Locate the cell with the specified text and output its (X, Y) center coordinate. 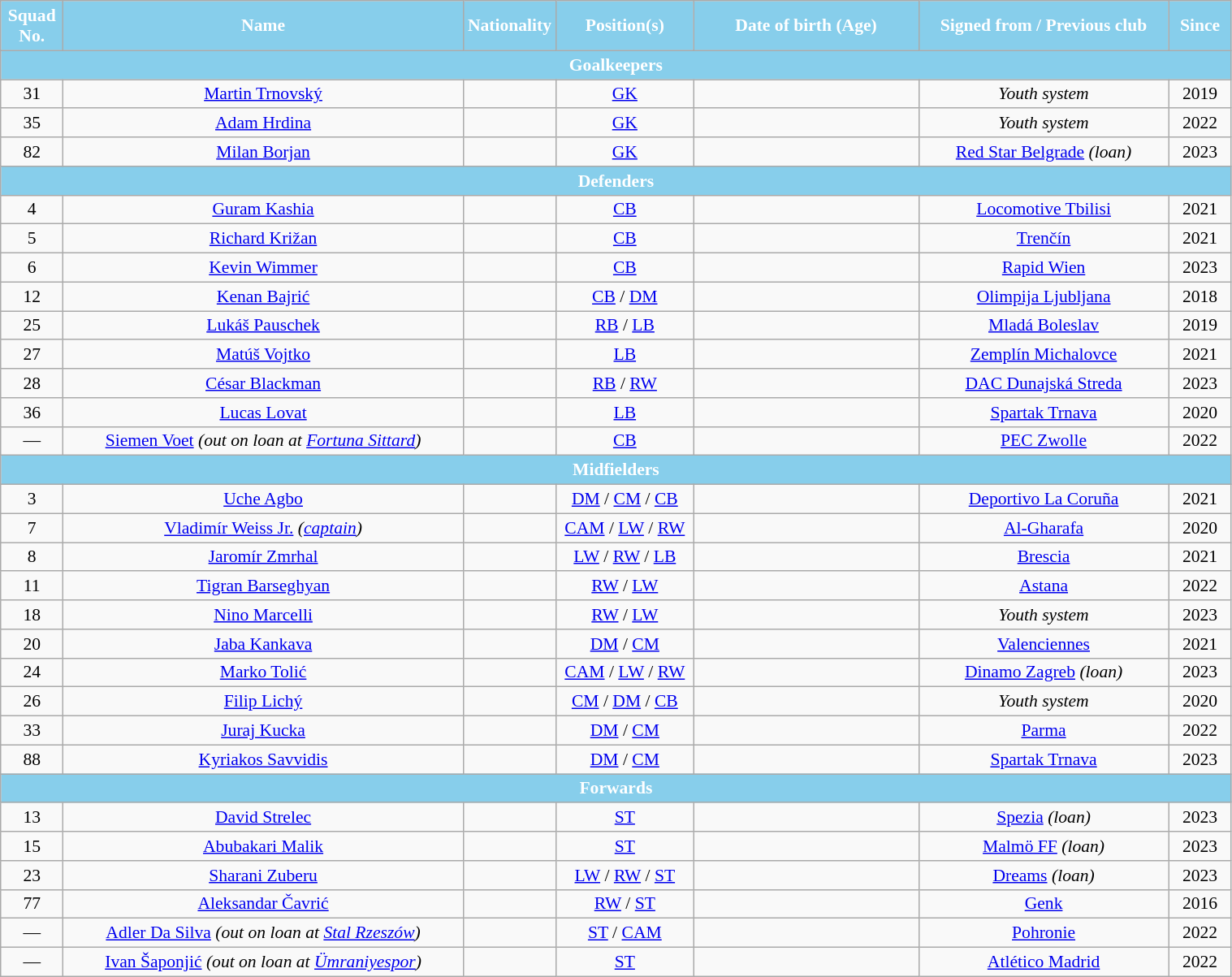
13 (32, 818)
Uche Agbo (263, 499)
18 (32, 615)
Rapid Wien (1044, 268)
Lukáš Pauschek (263, 326)
31 (32, 94)
Locomotive Tbilisi (1044, 210)
Milan Borjan (263, 152)
Richard Križan (263, 239)
Adler Da Silva (out on loan at Stal Rzeszów) (263, 933)
Guram Kashia (263, 210)
Matúš Vojtko (263, 355)
Siemen Voet (out on loan at Fortuna Sittard) (263, 441)
Olimpija Ljubljana (1044, 296)
11 (32, 586)
Parma (1044, 731)
Dreams (loan) (1044, 875)
24 (32, 672)
CM / DM / CB (625, 702)
Kenan Bajrić (263, 296)
Aleksandar Čavrić (263, 904)
David Strelec (263, 818)
Pohronie (1044, 933)
8 (32, 557)
CB / DM (625, 296)
Filip Lichý (263, 702)
LW / RW / LB (625, 557)
Position(s) (625, 26)
12 (32, 296)
DM / CM / CB (625, 499)
Abubakari Malik (263, 846)
23 (32, 875)
88 (32, 759)
77 (32, 904)
36 (32, 413)
Brescia (1044, 557)
Trenčín (1044, 239)
Goalkeepers (616, 65)
27 (32, 355)
Martin Trnovský (263, 94)
Sharani Zuberu (263, 875)
6 (32, 268)
Red Star Belgrade (loan) (1044, 152)
Deportivo La Coruña (1044, 499)
RB / RW (625, 383)
PEC Zwolle (1044, 441)
20 (32, 644)
Genk (1044, 904)
25 (32, 326)
Tigran Barseghyan (263, 586)
Ivan Šaponjić (out on loan at Ümraniyespor) (263, 962)
Valenciennes (1044, 644)
Kyriakos Savvidis (263, 759)
Malmö FF (loan) (1044, 846)
15 (32, 846)
28 (32, 383)
4 (32, 210)
82 (32, 152)
César Blackman (263, 383)
33 (32, 731)
3 (32, 499)
Al-Gharafa (1044, 528)
Atlético Madrid (1044, 962)
2018 (1200, 296)
2016 (1200, 904)
26 (32, 702)
Signed from / Previous club (1044, 26)
35 (32, 123)
Jaba Kankava (263, 644)
Date of birth (Age) (806, 26)
Lucas Lovat (263, 413)
Marko Tolić (263, 672)
7 (32, 528)
Dinamo Zagreb (loan) (1044, 672)
RW / ST (625, 904)
DAC Dunajská Streda (1044, 383)
Squad No. (32, 26)
Forwards (616, 789)
Juraj Kucka (263, 731)
Kevin Wimmer (263, 268)
ST / CAM (625, 933)
RB / LB (625, 326)
Defenders (616, 181)
LW / RW / ST (625, 875)
Midfielders (616, 470)
Mladá Boleslav (1044, 326)
Jaromír Zmrhal (263, 557)
Zemplín Michalovce (1044, 355)
Nationality (509, 26)
Astana (1044, 586)
Adam Hrdina (263, 123)
Nino Marcelli (263, 615)
Spezia (loan) (1044, 818)
Since (1200, 26)
Vladimír Weiss Jr. (captain) (263, 528)
5 (32, 239)
Name (263, 26)
